Determine the [x, y] coordinate at the center of the cell enclosing the given text.  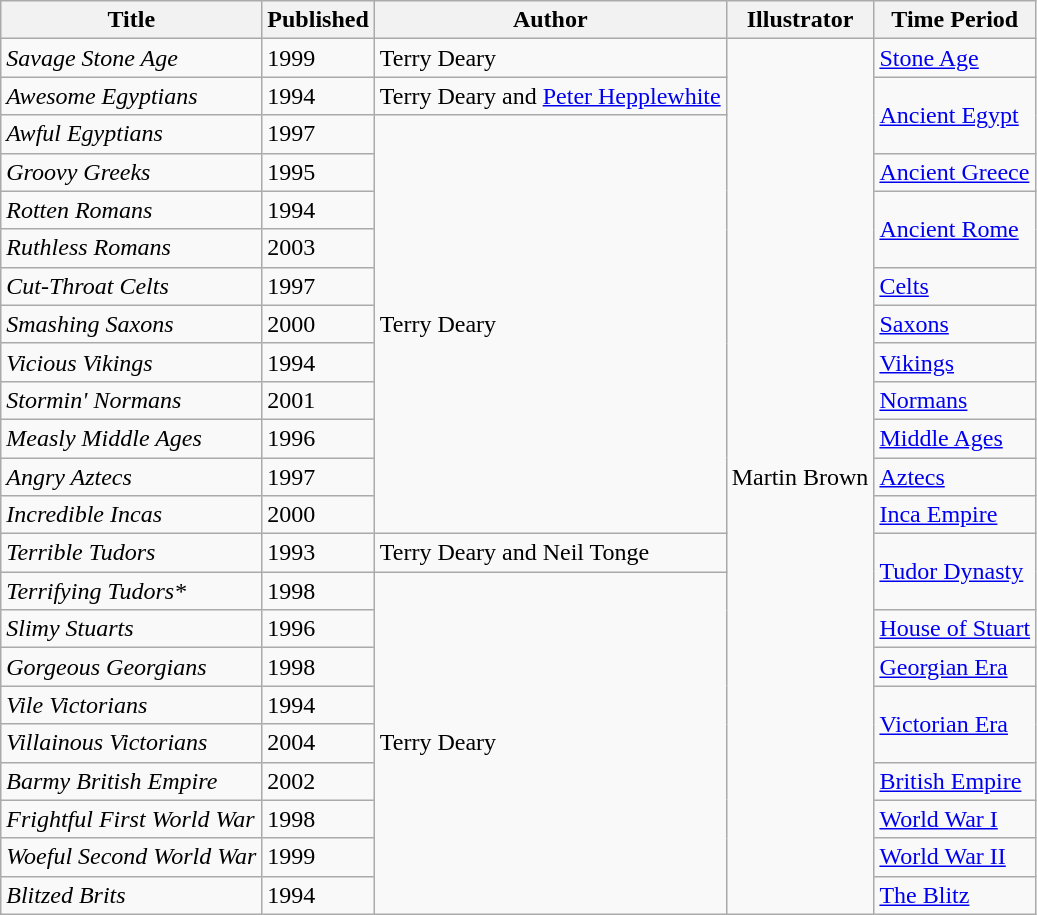
1995 [318, 172]
Title [132, 20]
Angry Aztecs [132, 477]
Incredible Incas [132, 515]
Frightful First World War [132, 819]
Saxons [955, 324]
The Blitz [955, 895]
World War I [955, 819]
Terry Deary and Neil Tonge [550, 553]
Ruthless Romans [132, 248]
Middle Ages [955, 438]
Awful Egyptians [132, 134]
Terrifying Tudors* [132, 591]
World War II [955, 857]
Gorgeous Georgians [132, 667]
Vile Victorians [132, 705]
Normans [955, 400]
British Empire [955, 781]
Time Period [955, 20]
Groovy Greeks [132, 172]
1993 [318, 553]
Aztecs [955, 477]
2002 [318, 781]
Vicious Vikings [132, 362]
Ancient Rome [955, 229]
Victorian Era [955, 724]
2003 [318, 248]
Awesome Egyptians [132, 96]
Savage Stone Age [132, 58]
2001 [318, 400]
Martin Brown [800, 476]
Ancient Greece [955, 172]
Smashing Saxons [132, 324]
Author [550, 20]
Stone Age [955, 58]
Inca Empire [955, 515]
Stormin' Normans [132, 400]
Slimy Stuarts [132, 629]
Villainous Victorians [132, 743]
House of Stuart [955, 629]
2004 [318, 743]
Vikings [955, 362]
Illustrator [800, 20]
Barmy British Empire [132, 781]
Rotten Romans [132, 210]
Terry Deary and Peter Hepplewhite [550, 96]
Measly Middle Ages [132, 438]
Published [318, 20]
Cut-Throat Celts [132, 286]
Celts [955, 286]
Georgian Era [955, 667]
Ancient Egypt [955, 115]
Tudor Dynasty [955, 572]
Blitzed Brits [132, 895]
Terrible Tudors [132, 553]
Woeful Second World War [132, 857]
